Identify which cell holds the provided text, then report its (x, y) central coordinate. 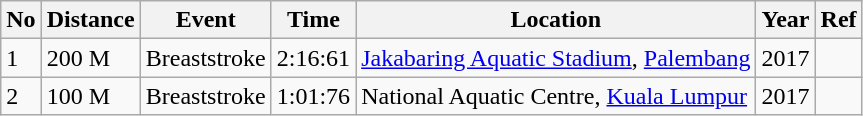
Location (556, 20)
1 (21, 58)
Distance (90, 20)
1:01:76 (313, 96)
Jakabaring Aquatic Stadium, Palembang (556, 58)
Event (206, 20)
100 M (90, 96)
2 (21, 96)
200 M (90, 58)
No (21, 20)
National Aquatic Centre, Kuala Lumpur (556, 96)
Time (313, 20)
Ref (838, 20)
2:16:61 (313, 58)
Year (786, 20)
